Capture the cell that displays the provided text and extract its [x, y] central coordinate. 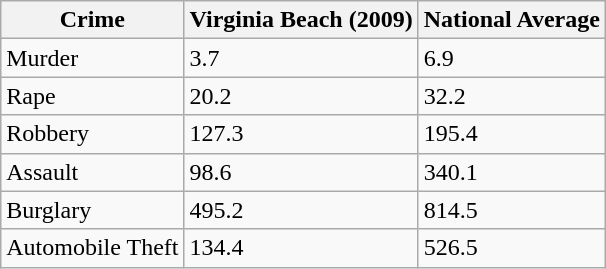
Rape [92, 96]
Virginia Beach (2009) [301, 20]
20.2 [301, 96]
National Average [512, 20]
6.9 [512, 58]
3.7 [301, 58]
Crime [92, 20]
195.4 [512, 134]
Robbery [92, 134]
127.3 [301, 134]
134.4 [301, 248]
98.6 [301, 172]
526.5 [512, 248]
Burglary [92, 210]
340.1 [512, 172]
Assault [92, 172]
Automobile Theft [92, 248]
Murder [92, 58]
814.5 [512, 210]
495.2 [301, 210]
32.2 [512, 96]
